Search for the cell housing the specified text and yield its [x, y] center coordinate. 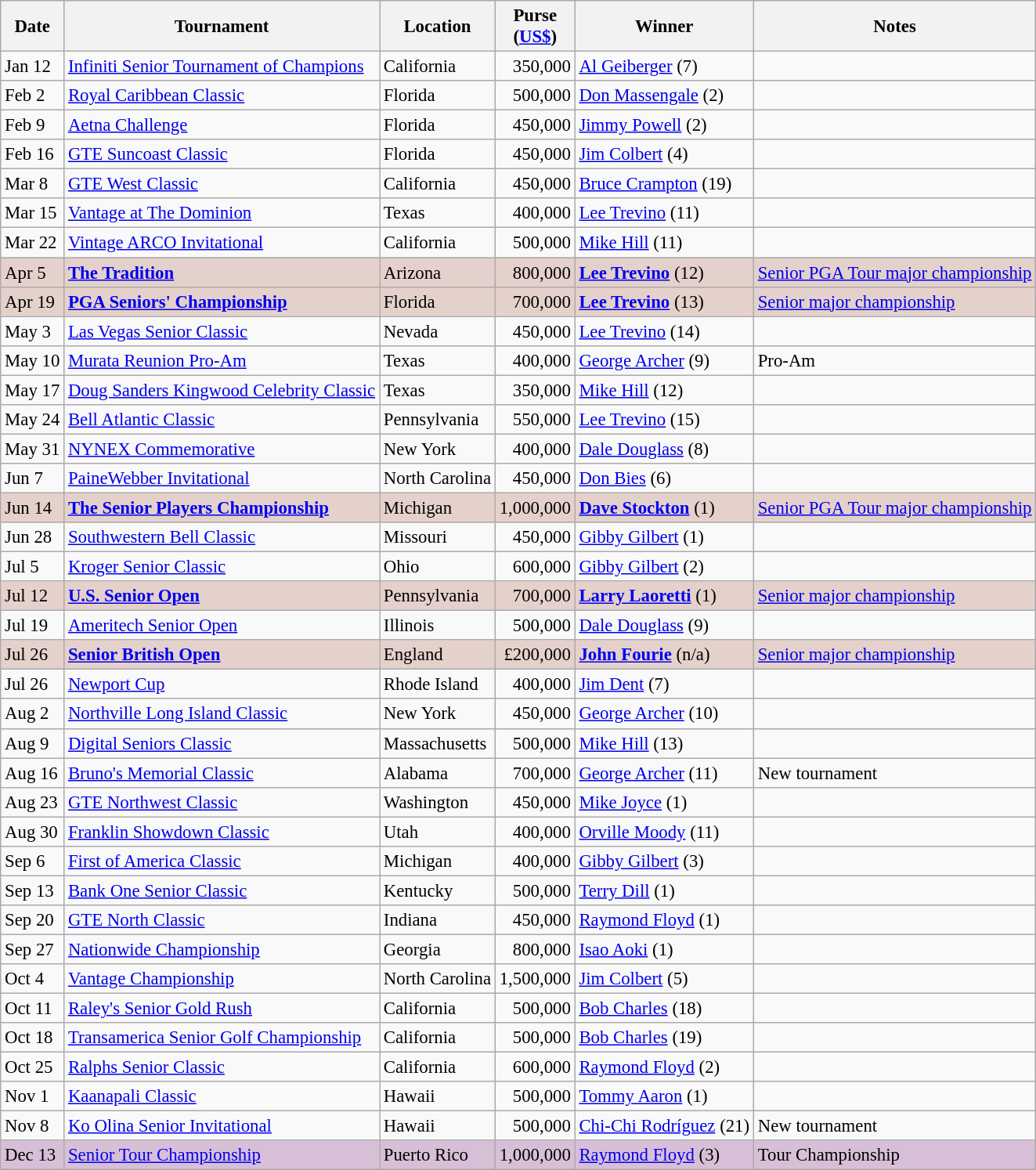
Vantage at The Dominion [222, 214]
550,000 [535, 420]
1,500,000 [535, 979]
Purse(US$) [535, 27]
John Fourie (n/a) [664, 655]
Bank One Senior Classic [222, 890]
Bell Atlantic Classic [222, 420]
Aug 16 [33, 773]
GTE Northwest Classic [222, 802]
Jim Colbert (4) [664, 154]
Raley's Senior Gold Rush [222, 1009]
First of America Classic [222, 861]
Bob Charles (18) [664, 1009]
Mike Hill (12) [664, 390]
May 17 [33, 390]
Ohio [437, 567]
Mar 8 [33, 184]
Senior Tour Championship [222, 1155]
Jim Colbert (5) [664, 979]
Feb 2 [33, 96]
Aug 9 [33, 743]
Las Vegas Senior Classic [222, 331]
Apr 5 [33, 273]
Nationwide Championship [222, 949]
Raymond Floyd (2) [664, 1067]
Illinois [437, 626]
Nov 8 [33, 1126]
Mar 15 [33, 214]
Dec 13 [33, 1155]
Gibby Gilbert (3) [664, 861]
Orville Moody (11) [664, 832]
PaineWebber Invitational [222, 478]
Jun 7 [33, 478]
Aug 2 [33, 714]
Mar 22 [33, 243]
Indiana [437, 920]
U.S. Senior Open [222, 596]
Dave Stockton (1) [664, 507]
Sep 13 [33, 890]
Kroger Senior Classic [222, 567]
Ralphs Senior Classic [222, 1067]
£200,000 [535, 655]
Gibby Gilbert (1) [664, 537]
Al Geiberger (7) [664, 67]
Ameritech Senior Open [222, 626]
George Archer (10) [664, 714]
Gibby Gilbert (2) [664, 567]
Jul 12 [33, 596]
Infiniti Senior Tournament of Champions [222, 67]
Feb 9 [33, 125]
Aug 30 [33, 832]
England [437, 655]
Transamerica Senior Golf Championship [222, 1038]
Senior British Open [222, 655]
Location [437, 27]
Nov 1 [33, 1096]
Murata Reunion Pro-Am [222, 360]
Jimmy Powell (2) [664, 125]
GTE West Classic [222, 184]
Date [33, 27]
Oct 11 [33, 1009]
Jul 5 [33, 567]
Raymond Floyd (1) [664, 920]
Oct 4 [33, 979]
Ko Olina Senior Invitational [222, 1126]
Massachusetts [437, 743]
Notes [894, 27]
Alabama [437, 773]
Dale Douglass (8) [664, 449]
Doug Sanders Kingwood Celebrity Classic [222, 390]
Lee Trevino (14) [664, 331]
Nevada [437, 331]
Utah [437, 832]
Feb 16 [33, 154]
Bruno's Memorial Classic [222, 773]
Mike Hill (13) [664, 743]
Don Bies (6) [664, 478]
Lee Trevino (11) [664, 214]
Bob Charles (19) [664, 1038]
Puerto Rico [437, 1155]
Mike Joyce (1) [664, 802]
George Archer (9) [664, 360]
Aug 23 [33, 802]
Georgia [437, 949]
Franklin Showdown Classic [222, 832]
Chi-Chi Rodríguez (21) [664, 1126]
Dale Douglass (9) [664, 626]
Northville Long Island Classic [222, 714]
Winner [664, 27]
Larry Laoretti (1) [664, 596]
Terry Dill (1) [664, 890]
NYNEX Commemorative [222, 449]
Vantage Championship [222, 979]
GTE Suncoast Classic [222, 154]
Tournament [222, 27]
Kaanapali Classic [222, 1096]
May 31 [33, 449]
Aetna Challenge [222, 125]
Southwestern Bell Classic [222, 537]
Digital Seniors Classic [222, 743]
The Tradition [222, 273]
May 10 [33, 360]
Lee Trevino (12) [664, 273]
PGA Seniors' Championship [222, 302]
Lee Trevino (15) [664, 420]
Mike Hill (11) [664, 243]
Sep 6 [33, 861]
GTE North Classic [222, 920]
Washington [437, 802]
Raymond Floyd (3) [664, 1155]
Oct 25 [33, 1067]
Royal Caribbean Classic [222, 96]
Sep 20 [33, 920]
Tommy Aaron (1) [664, 1096]
Oct 18 [33, 1038]
May 24 [33, 420]
Rhode Island [437, 684]
The Senior Players Championship [222, 507]
Tour Championship [894, 1155]
Jun 28 [33, 537]
Jun 14 [33, 507]
Arizona [437, 273]
Vintage ARCO Invitational [222, 243]
Jul 19 [33, 626]
Sep 27 [33, 949]
Bruce Crampton (19) [664, 184]
Jim Dent (7) [664, 684]
Apr 19 [33, 302]
Isao Aoki (1) [664, 949]
May 3 [33, 331]
Jan 12 [33, 67]
George Archer (11) [664, 773]
Newport Cup [222, 684]
Missouri [437, 537]
Pro-Am [894, 360]
Lee Trevino (13) [664, 302]
Kentucky [437, 890]
Don Massengale (2) [664, 96]
